Locate the cell with the specified text and output its (x, y) center coordinate. 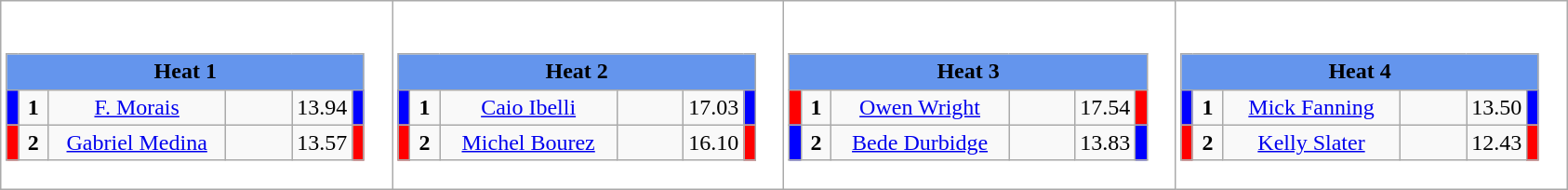
Heat 2 (577, 72)
Heat 2 1 Caio Ibelli 17.03 2 Michel Bourez 16.10 (588, 95)
Owen Wright (921, 107)
Heat 1 1 F. Morais 13.94 2 Gabriel Medina 13.57 (197, 95)
Michel Bourez (528, 142)
Caio Ibelli (528, 107)
13.94 (322, 107)
F. Morais (138, 107)
Bede Durbidge (921, 142)
16.10 (714, 142)
13.83 (1105, 142)
17.54 (1105, 107)
Gabriel Medina (138, 142)
Heat 4 1 Mick Fanning 13.50 2 Kelly Slater 12.43 (1371, 95)
Heat 4 (1360, 72)
13.57 (322, 142)
Heat 3 1 Owen Wright 17.54 2 Bede Durbidge 13.83 (980, 95)
Heat 1 (185, 72)
Mick Fanning (1311, 107)
12.43 (1497, 142)
Heat 3 (968, 72)
17.03 (714, 107)
Kelly Slater (1311, 142)
13.50 (1497, 107)
